Find where the given text appears and provide that cell's center as [x, y] coordinate. 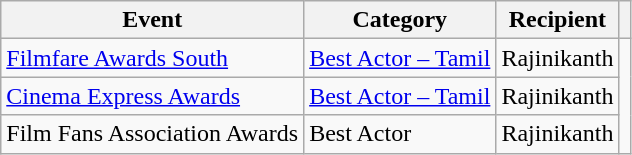
Film Fans Association Awards [152, 134]
Cinema Express Awards [152, 96]
Best Actor [400, 134]
Filmfare Awards South [152, 58]
Category [400, 20]
Recipient [558, 20]
Event [152, 20]
